Provide the [x, y] coordinate of the cell's center where the given text is located.  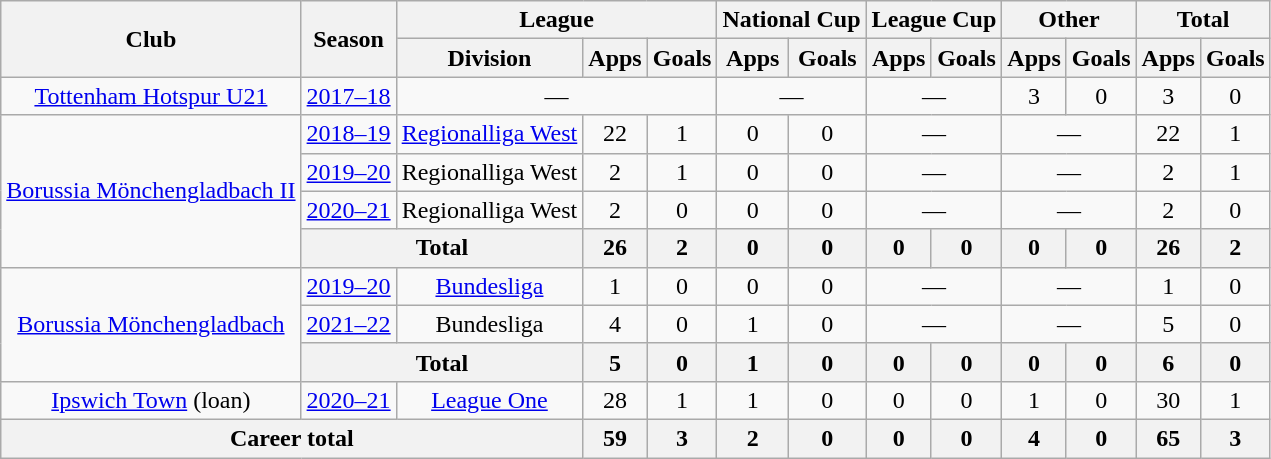
6 [1168, 362]
28 [615, 400]
2021–22 [348, 324]
Career total [292, 438]
Tottenham Hotspur U21 [151, 96]
Borussia Mönchengladbach II [151, 191]
2018–19 [348, 134]
Division [490, 58]
59 [615, 438]
Ipswich Town (loan) [151, 400]
League One [490, 400]
Season [348, 39]
2017–18 [348, 96]
League Cup [934, 20]
Other [1069, 20]
Club [151, 39]
Borussia Mönchengladbach [151, 324]
National Cup [792, 20]
30 [1168, 400]
65 [1168, 438]
League [556, 20]
